Identify which cell holds the provided text, then report its (x, y) central coordinate. 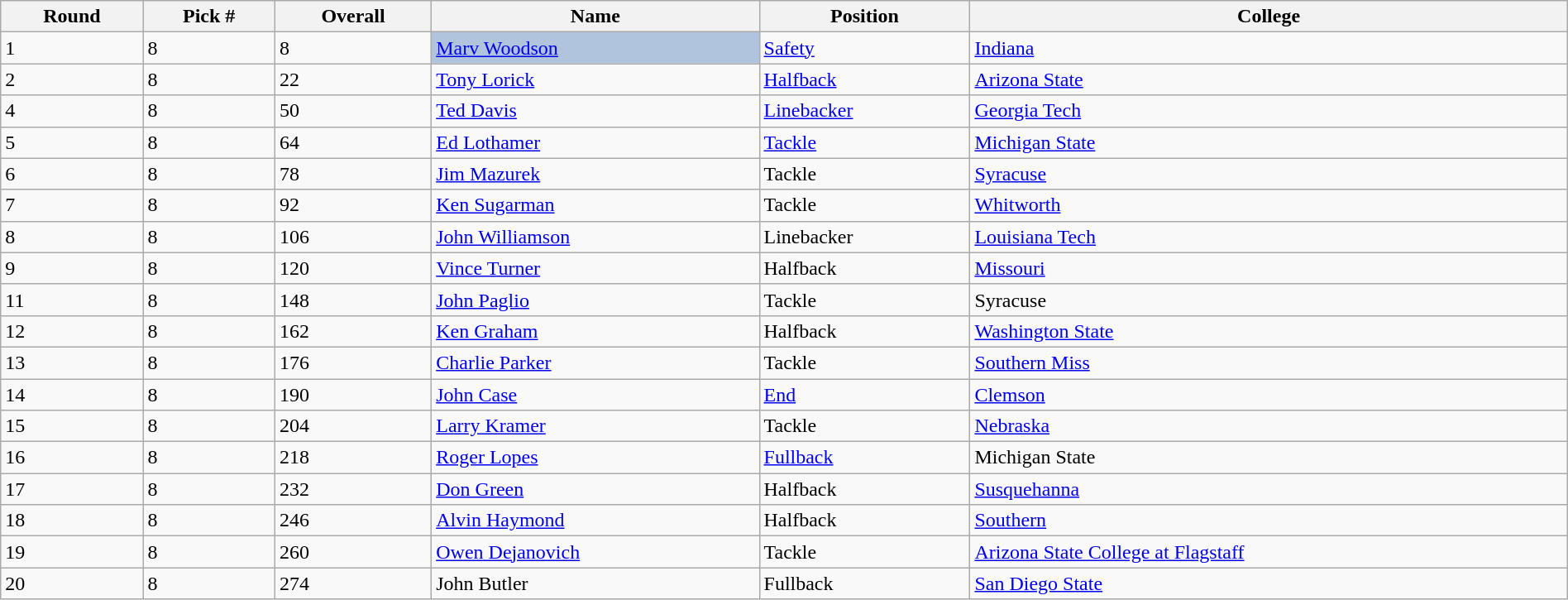
Name (595, 17)
Overall (352, 17)
176 (352, 362)
Don Green (595, 489)
End (865, 395)
Roger Lopes (595, 458)
274 (352, 583)
Georgia Tech (1269, 111)
Arizona State College at Flagstaff (1269, 552)
Indiana (1269, 48)
Southern Miss (1269, 362)
Vince Turner (595, 268)
Safety (865, 48)
Charlie Parker (595, 362)
Larry Kramer (595, 426)
232 (352, 489)
Nebraska (1269, 426)
20 (72, 583)
78 (352, 174)
15 (72, 426)
106 (352, 237)
13 (72, 362)
5 (72, 142)
John Case (595, 395)
Susquehanna (1269, 489)
San Diego State (1269, 583)
Missouri (1269, 268)
14 (72, 395)
John Paglio (595, 300)
Marv Woodson (595, 48)
7 (72, 205)
Round (72, 17)
16 (72, 458)
2 (72, 79)
12 (72, 331)
Jim Mazurek (595, 174)
22 (352, 79)
18 (72, 521)
Ed Lothamer (595, 142)
218 (352, 458)
Southern (1269, 521)
Ken Sugarman (595, 205)
Owen Dejanovich (595, 552)
1 (72, 48)
260 (352, 552)
Position (865, 17)
John Williamson (595, 237)
162 (352, 331)
64 (352, 142)
Pick # (208, 17)
Washington State (1269, 331)
190 (352, 395)
9 (72, 268)
Ken Graham (595, 331)
4 (72, 111)
Ted Davis (595, 111)
6 (72, 174)
Whitworth (1269, 205)
Louisiana Tech (1269, 237)
148 (352, 300)
19 (72, 552)
Tony Lorick (595, 79)
246 (352, 521)
120 (352, 268)
Alvin Haymond (595, 521)
204 (352, 426)
John Butler (595, 583)
50 (352, 111)
17 (72, 489)
11 (72, 300)
Clemson (1269, 395)
92 (352, 205)
College (1269, 17)
Arizona State (1269, 79)
